Capture the cell that displays the provided text and extract its (x, y) central coordinate. 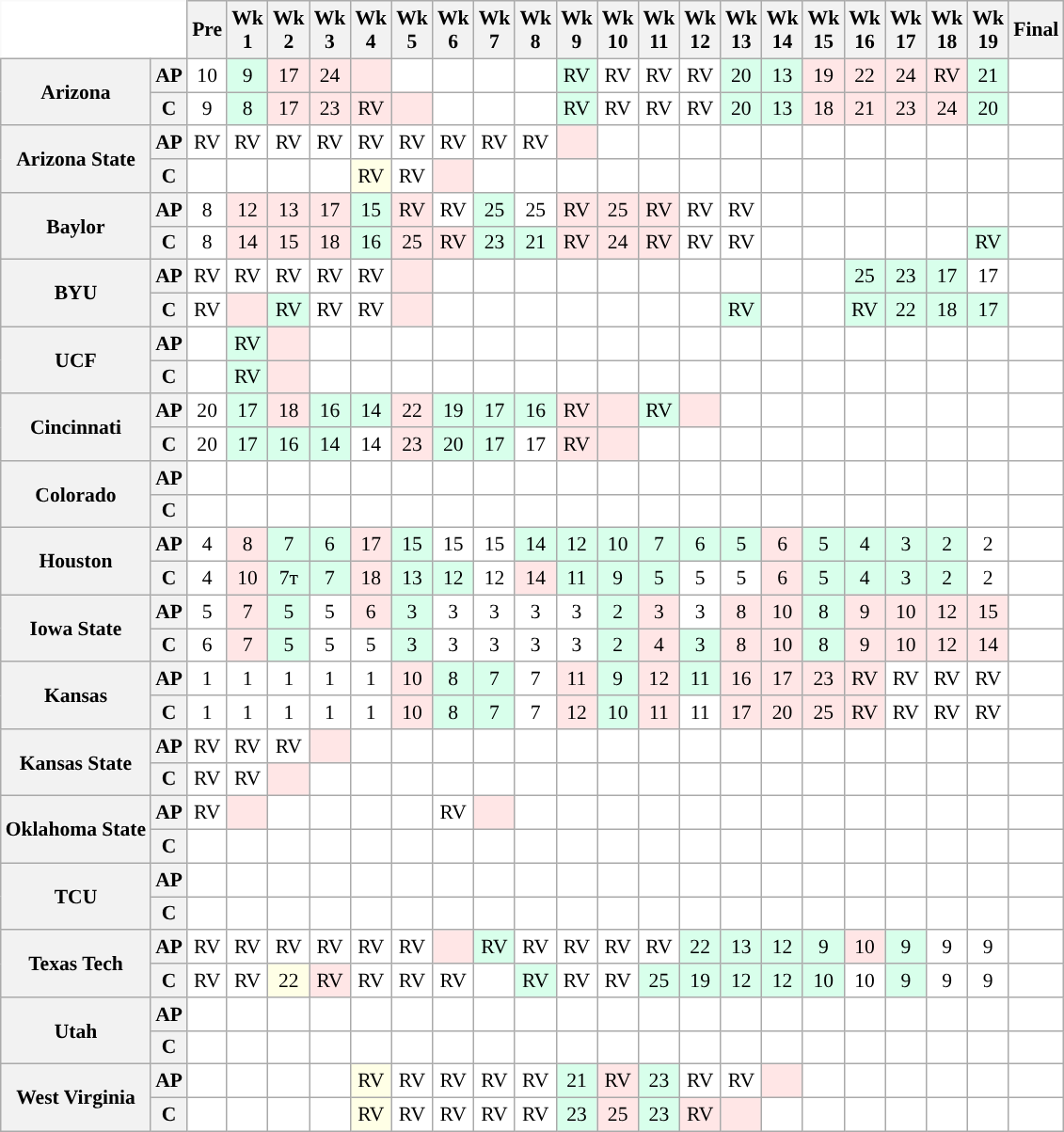
Oklahoma State (75, 830)
Pre (207, 30)
Colorado (75, 495)
Wk4 (371, 30)
Iowa State (75, 629)
Final (1036, 30)
Houston (75, 561)
TCU (75, 896)
Utah (75, 1031)
Wk16 (865, 30)
Wk13 (741, 30)
Wk15 (823, 30)
Kansas (75, 696)
Wk19 (988, 30)
Arizona State (75, 160)
Baylor (75, 226)
Texas Tech (75, 964)
Wk7 (495, 30)
Wk8 (535, 30)
Arizona (75, 92)
Kansas State (75, 762)
Wk10 (618, 30)
West Virginia (75, 1097)
Wk17 (906, 30)
7т (289, 579)
Wk11 (659, 30)
Wk1 (247, 30)
Wk6 (453, 30)
UCF (75, 359)
Wk12 (700, 30)
Wk2 (289, 30)
Wk14 (783, 30)
Wk3 (330, 30)
Wk9 (577, 30)
Wk18 (947, 30)
BYU (75, 294)
Cincinnati (75, 427)
Wk5 (412, 30)
